Capture the cell that displays the provided text and extract its [X, Y] central coordinate. 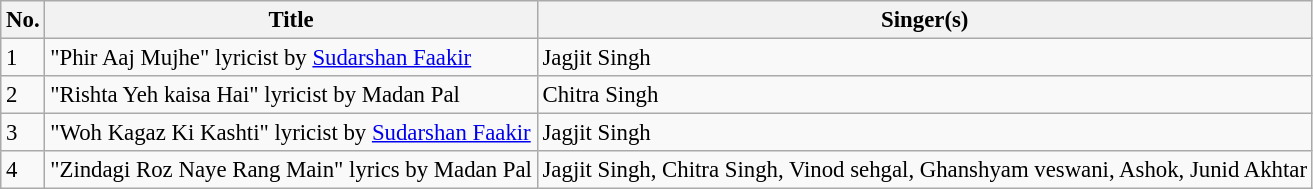
4 [23, 170]
"Zindagi Roz Naye Rang Main" lyrics by Madan Pal [291, 170]
2 [23, 95]
Chitra Singh [924, 95]
Singer(s) [924, 20]
3 [23, 133]
No. [23, 20]
"Phir Aaj Mujhe" lyricist by Sudarshan Faakir [291, 58]
Jagjit Singh, Chitra Singh, Vinod sehgal, Ghanshyam veswani, Ashok, Junid Akhtar [924, 170]
"Rishta Yeh kaisa Hai" lyricist by Madan Pal [291, 95]
Title [291, 20]
"Woh Kagaz Ki Kashti" lyricist by Sudarshan Faakir [291, 133]
1 [23, 58]
